Find where the given text appears and provide that cell's center as [x, y] coordinate. 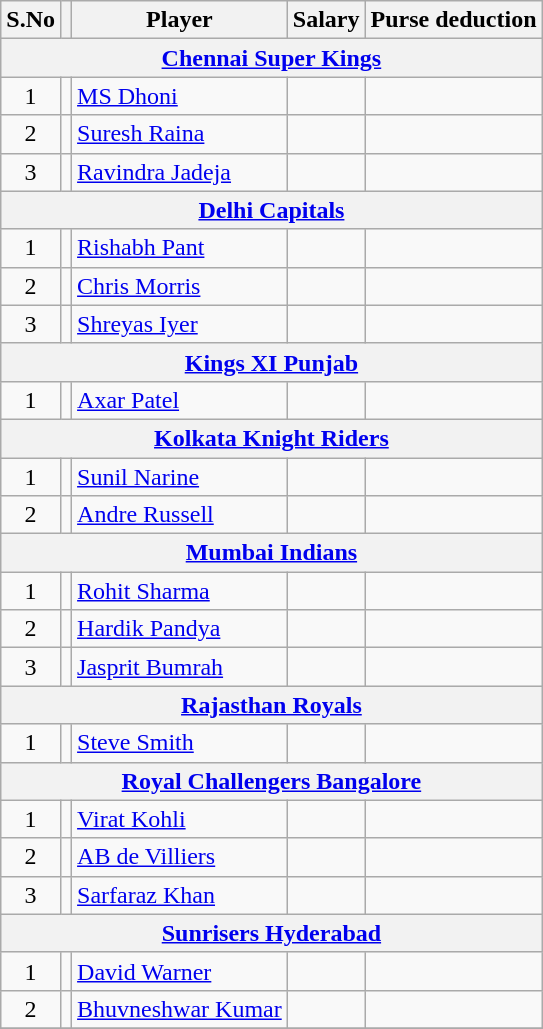
Purse deduction [454, 20]
Shreyas Iyer [180, 324]
Player [180, 20]
Ravindra Jadeja [180, 172]
Suresh Raina [180, 134]
Andre Russell [180, 515]
MS Dhoni [180, 96]
Rohit Sharma [180, 591]
Kolkata Knight Riders [272, 438]
Jasprit Bumrah [180, 667]
Sunrisers Hyderabad [272, 933]
Sunil Narine [180, 477]
David Warner [180, 971]
Salary [326, 20]
Rajasthan Royals [272, 705]
Rishabh Pant [180, 248]
Steve Smith [180, 743]
Chennai Super Kings [272, 58]
AB de Villiers [180, 857]
Virat Kohli [180, 819]
Kings XI Punjab [272, 362]
Bhuvneshwar Kumar [180, 1009]
Chris Morris [180, 286]
Axar Patel [180, 400]
Mumbai Indians [272, 553]
Delhi Capitals [272, 210]
Royal Challengers Bangalore [272, 781]
Sarfaraz Khan [180, 895]
Hardik Pandya [180, 629]
S.No [31, 20]
